Return the (X, Y) coordinate for the center point of the cell that contains the specified text.  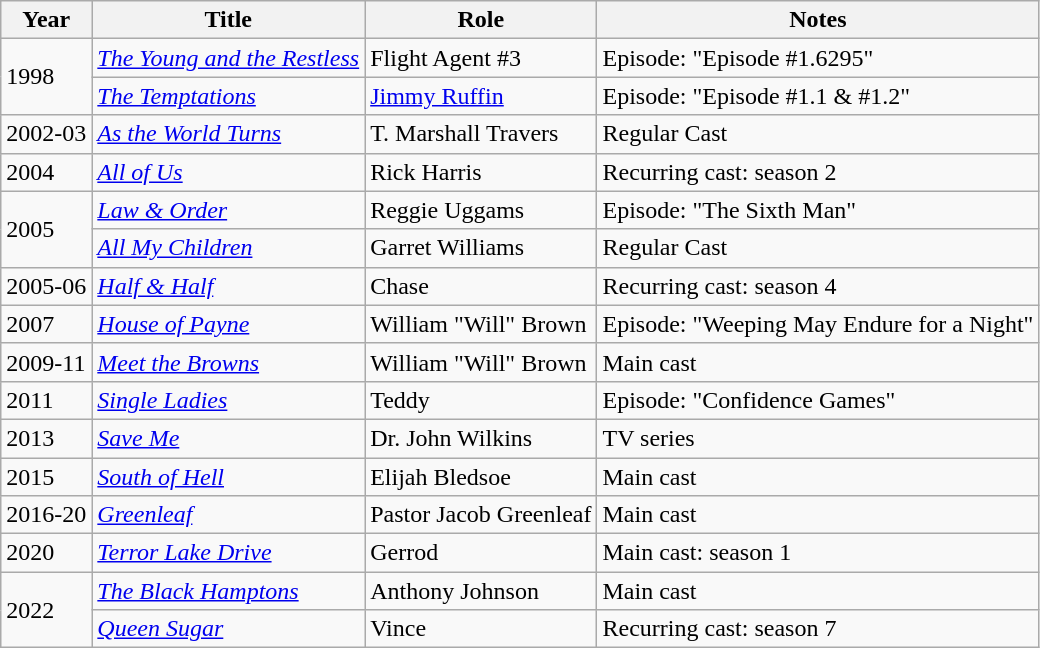
Recurring cast: season 7 (818, 629)
Jimmy Ruffin (481, 96)
Terror Lake Drive (228, 553)
Elijah Bledsoe (481, 477)
Episode: "Episode #1.1 & #1.2" (818, 96)
Greenleaf (228, 515)
Garret Williams (481, 248)
TV series (818, 438)
Teddy (481, 400)
Save Me (228, 438)
2022 (46, 610)
Flight Agent #3 (481, 58)
Notes (818, 20)
1998 (46, 77)
Single Ladies (228, 400)
Meet the Browns (228, 362)
2011 (46, 400)
Title (228, 20)
Gerrod (481, 553)
2007 (46, 324)
The Young and the Restless (228, 58)
The Temptations (228, 96)
Role (481, 20)
Recurring cast: season 2 (818, 172)
2005 (46, 229)
Reggie Uggams (481, 210)
Chase (481, 286)
2002-03 (46, 134)
Recurring cast: season 4 (818, 286)
2015 (46, 477)
Dr. John Wilkins (481, 438)
Vince (481, 629)
Law & Order (228, 210)
2016-20 (46, 515)
Pastor Jacob Greenleaf (481, 515)
Main cast: season 1 (818, 553)
All of Us (228, 172)
Year (46, 20)
Episode: "Confidence Games" (818, 400)
2020 (46, 553)
Episode: "Episode #1.6295" (818, 58)
Episode: "The Sixth Man" (818, 210)
The Black Hamptons (228, 591)
All My Children (228, 248)
House of Payne (228, 324)
2005-06 (46, 286)
2013 (46, 438)
Rick Harris (481, 172)
Queen Sugar (228, 629)
2009-11 (46, 362)
As the World Turns (228, 134)
T. Marshall Travers (481, 134)
Episode: "Weeping May Endure for a Night" (818, 324)
South of Hell (228, 477)
Anthony Johnson (481, 591)
2004 (46, 172)
Half & Half (228, 286)
